From the cell containing the given text, extract its center point as (X, Y) coordinate. 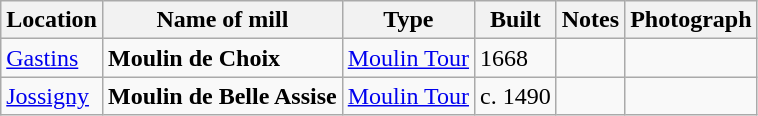
c. 1490 (516, 96)
1668 (516, 58)
Jossigny (52, 96)
Photograph (691, 20)
Built (516, 20)
Gastins (52, 58)
Moulin de Belle Assise (222, 96)
Location (52, 20)
Name of mill (222, 20)
Type (408, 20)
Notes (590, 20)
Moulin de Choix (222, 58)
